Output the (x, y) coordinate of the center of the cell containing the given text.  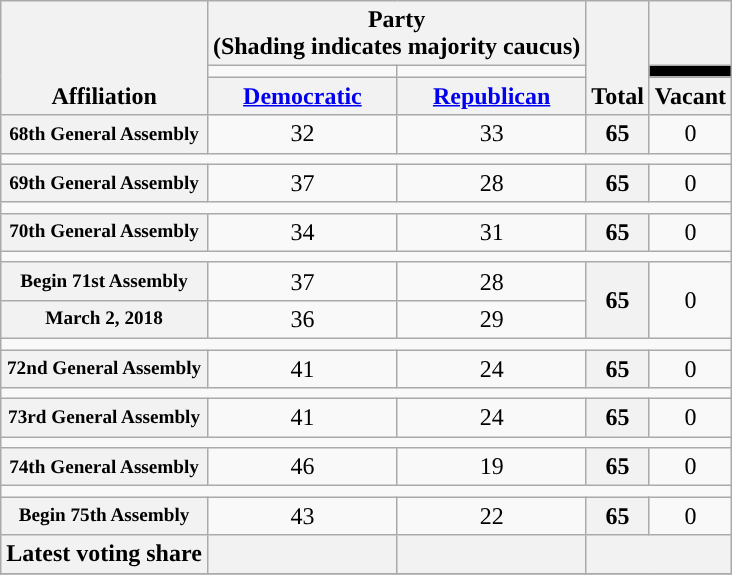
29 (491, 319)
69th General Assembly (104, 183)
70th General Assembly (104, 232)
Vacant (690, 96)
36 (302, 319)
Republican (491, 96)
22 (491, 516)
43 (302, 516)
Democratic (302, 96)
32 (302, 134)
Latest voting share (104, 554)
74th General Assembly (104, 467)
68th General Assembly (104, 134)
33 (491, 134)
72nd General Assembly (104, 369)
46 (302, 467)
March 2, 2018 (104, 319)
Total (618, 58)
34 (302, 232)
19 (491, 467)
Party (Shading indicates majority caucus) (396, 34)
31 (491, 232)
73rd General Assembly (104, 418)
Begin 75th Assembly (104, 516)
Affiliation (104, 58)
Begin 71st Assembly (104, 281)
